Locate the cell with the specified text and output its [x, y] center coordinate. 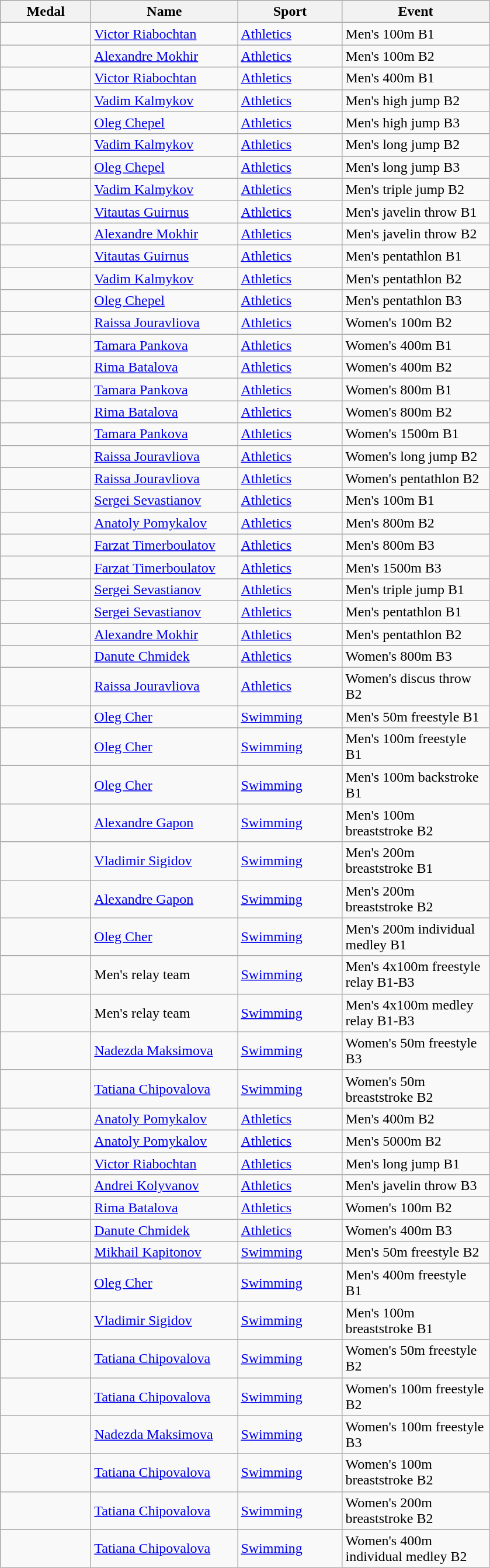
Women's 800m B1 [416, 390]
Men's 100m breaststroke B2 [416, 823]
Women's 100m freestyle B3 [416, 1435]
Name [165, 12]
Men's 200m breaststroke B1 [416, 861]
Men's javelin throw B3 [416, 1186]
Women's 400m B3 [416, 1230]
Men's 4x100m medley relay B1-B3 [416, 1013]
Men's 100m B2 [416, 56]
Women's 200m breaststroke B2 [416, 1511]
Event [416, 12]
Men's long jump B2 [416, 145]
Men's high jump B2 [416, 100]
Men's 800m B3 [416, 545]
Mikhail Kapitonov [165, 1253]
Men's 1500m B3 [416, 567]
Women's 50m breaststroke B2 [416, 1089]
Men's 400m B1 [416, 78]
Men's 100m backstroke B1 [416, 785]
Women's 100m breaststroke B2 [416, 1472]
Women's pentathlon B2 [416, 478]
Men's 400m B2 [416, 1119]
Men's 400m freestyle B1 [416, 1283]
Men's pentathlon B3 [416, 301]
Women's 400m individual medley B2 [416, 1548]
Women's 1500m B1 [416, 434]
Men's 50m freestyle B1 [416, 717]
Men's 200m individual medley B1 [416, 937]
Men's javelin throw B2 [416, 234]
Men's 800m B2 [416, 523]
Men's 100m breaststroke B1 [416, 1320]
Women's 400m B2 [416, 367]
Men's long jump B1 [416, 1163]
Women's 800m B2 [416, 412]
Men's long jump B3 [416, 167]
Men's 100m freestyle B1 [416, 747]
Women's 50m freestyle B3 [416, 1050]
Men's 4x100m freestyle relay B1-B3 [416, 974]
Men's triple jump B1 [416, 589]
Men's high jump B3 [416, 123]
Medal [46, 12]
Sport [290, 12]
Men's 5000m B2 [416, 1141]
Andrei Kolyvanov [165, 1186]
Women's long jump B2 [416, 456]
Men's 50m freestyle B2 [416, 1253]
Women's 400m B1 [416, 345]
Men's triple jump B2 [416, 189]
Men's 200m breaststroke B2 [416, 899]
Women's 100m freestyle B2 [416, 1396]
Men's javelin throw B1 [416, 211]
Women's 50m freestyle B2 [416, 1359]
Women's discus throw B2 [416, 687]
Women's 800m B3 [416, 657]
